Extract the (X, Y) coordinate from the center of the cell holding the provided text.  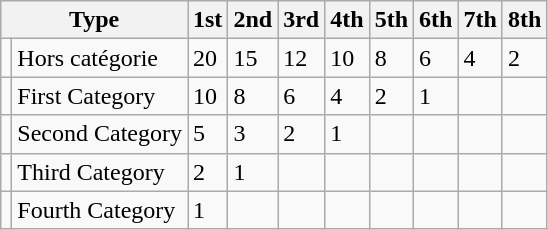
6th (436, 20)
Type (94, 20)
Hors catégorie (100, 58)
Fourth Category (100, 210)
4th (347, 20)
Second Category (100, 134)
7th (480, 20)
5th (391, 20)
8th (524, 20)
12 (302, 58)
Third Category (100, 172)
3 (253, 134)
First Category (100, 96)
3rd (302, 20)
1st (208, 20)
20 (208, 58)
15 (253, 58)
2nd (253, 20)
5 (208, 134)
